Pinpoint the cell where the given text exists, returning its (X, Y) midpoint coordinate. 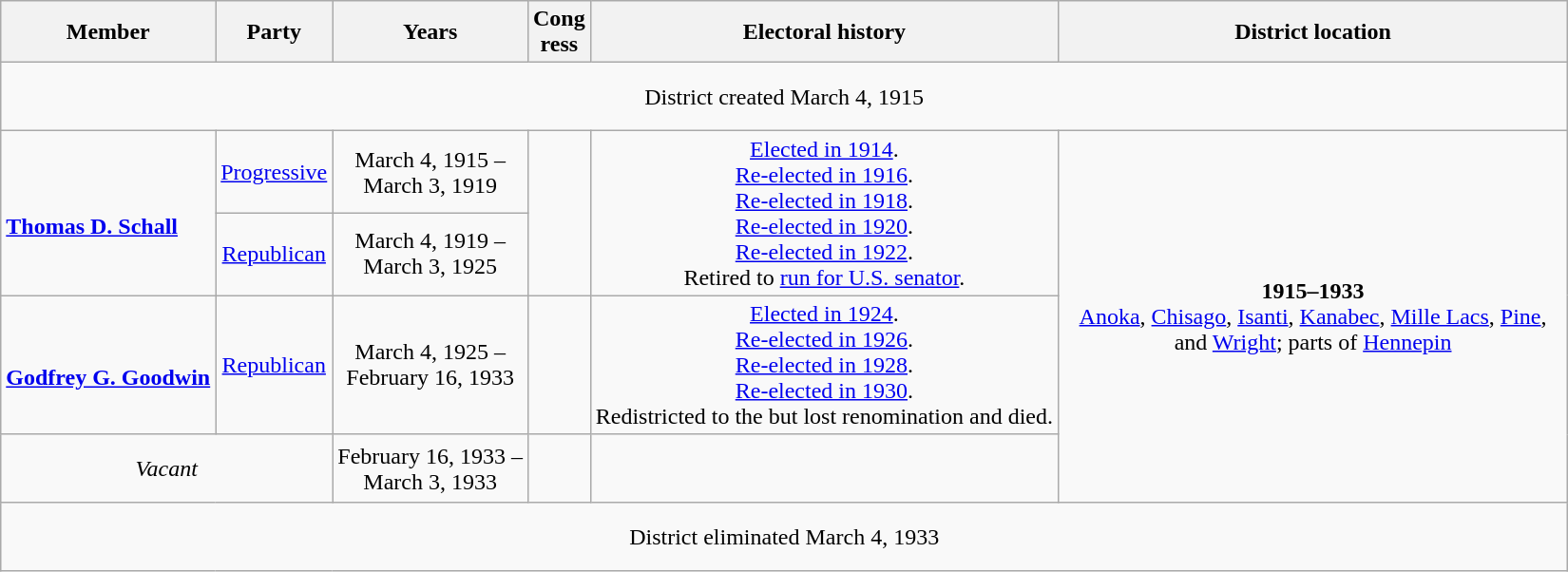
1915–1933Anoka, Chisago, Isanti, Kanabec, Mille Lacs, Pine, and Wright; parts of Hennepin (1313, 317)
March 4, 1915 –March 3, 1919 (430, 173)
District eliminated March 4, 1933 (785, 537)
Progressive (274, 173)
Party (274, 32)
Elected in 1924.Re-elected in 1926.Re-elected in 1928.Re-elected in 1930.Redistricted to the but lost renomination and died. (824, 365)
March 4, 1919 –March 3, 1925 (430, 255)
March 4, 1925 –February 16, 1933 (430, 365)
Vacant (167, 468)
Congress (559, 32)
Years (430, 32)
Electoral history (824, 32)
Elected in 1914.Re-elected in 1916.Re-elected in 1918.Re-elected in 1920.Re-elected in 1922.Retired to run for U.S. senator. (824, 213)
Member (108, 32)
Godfrey G. Goodwin (108, 365)
Thomas D. Schall (108, 213)
District created March 4, 1915 (785, 97)
District location (1313, 32)
February 16, 1933 –March 3, 1933 (430, 468)
